Search for the cell housing the specified text and yield its [x, y] center coordinate. 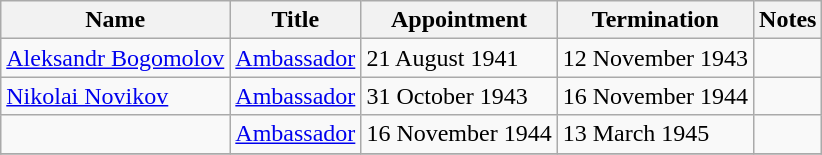
13 March 1945 [655, 134]
21 August 1941 [459, 58]
Termination [655, 20]
Notes [788, 20]
Title [296, 20]
Aleksandr Bogomolov [116, 58]
Name [116, 20]
12 November 1943 [655, 58]
Nikolai Novikov [116, 96]
Appointment [459, 20]
31 October 1943 [459, 96]
